Locate the cell with the specified text and output its [X, Y] center coordinate. 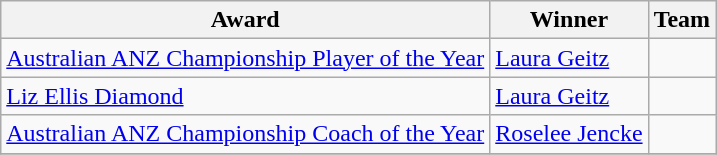
Australian ANZ Championship Player of the Year [246, 58]
Australian ANZ Championship Coach of the Year [246, 134]
Roselee Jencke [569, 134]
Liz Ellis Diamond [246, 96]
Award [246, 20]
Team [682, 20]
Winner [569, 20]
